Find where the given text appears and provide that cell's center as [X, Y] coordinate. 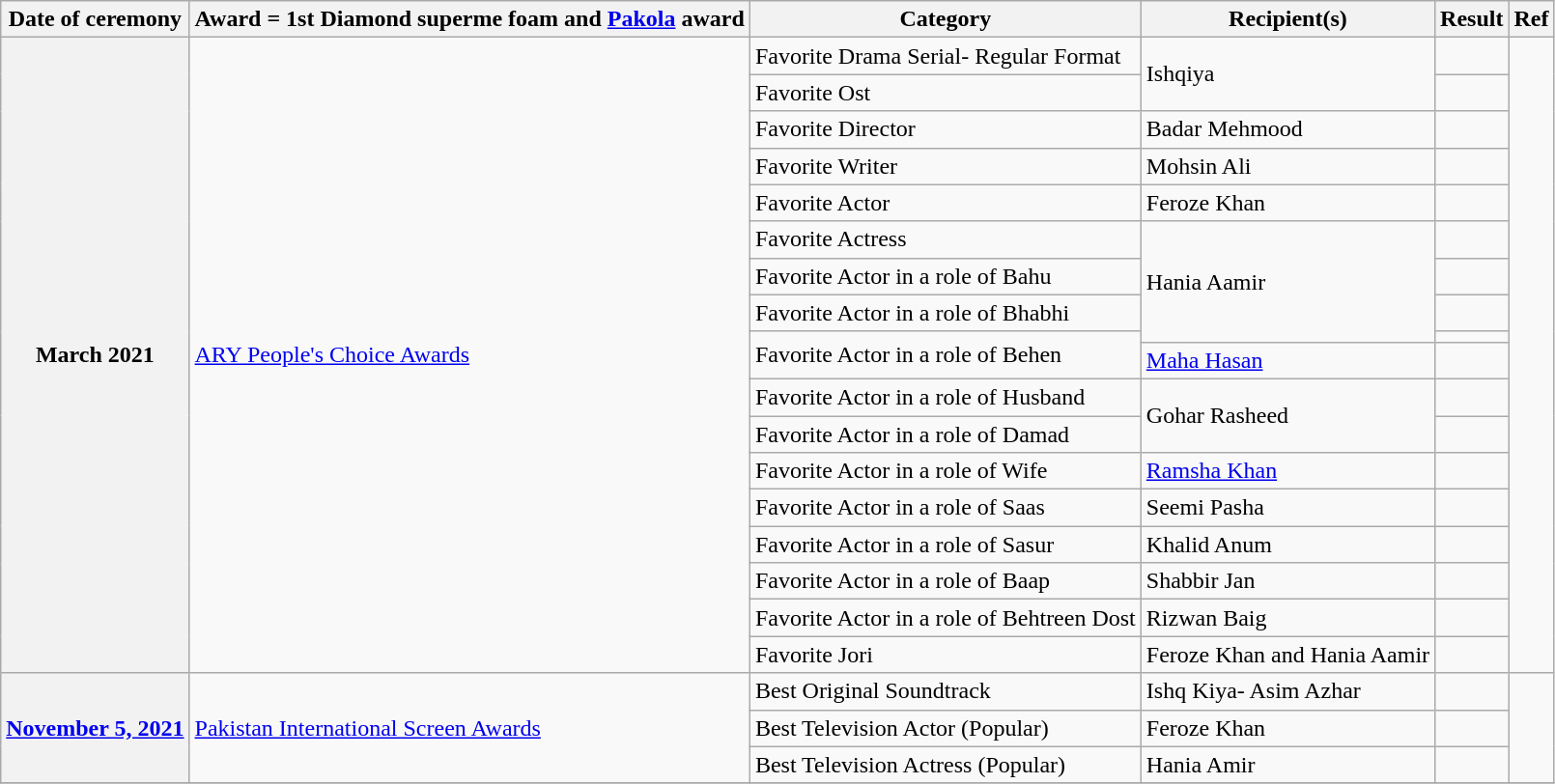
Category [945, 19]
ARY People's Choice Awards [469, 355]
Award = 1st Diamond superme foam and Pakola award [469, 19]
Favorite Actor in a role of Saas [945, 508]
Khalid Anum [1287, 545]
Date of ceremony [95, 19]
Favorite Actor in a role of Bahu [945, 276]
Favorite Actor in a role of Behtreen Dost [945, 618]
Hania Amir [1287, 765]
Ramsha Khan [1287, 471]
Favorite Ost [945, 93]
Badar Mehmood [1287, 129]
Favorite Writer [945, 166]
Shabbir Jan [1287, 581]
Feroze Khan and Hania Aamir [1287, 655]
Favorite Director [945, 129]
Ishqiya [1287, 74]
Maha Hasan [1287, 360]
Favorite Drama Serial- Regular Format [945, 56]
Hania Aamir [1287, 282]
Best Television Actor (Popular) [945, 728]
Favorite Actress [945, 239]
Favorite Actor in a role of Damad [945, 434]
Best Television Actress (Popular) [945, 765]
Favorite Actor in a role of Wife [945, 471]
Gohar Rasheed [1287, 415]
Favorite Actor in a role of Bhabhi [945, 313]
Rizwan Baig [1287, 618]
November 5, 2021 [95, 728]
Ishq Kiya- Asim Azhar [1287, 691]
Mohsin Ali [1287, 166]
Favorite Actor [945, 203]
Favorite Actor in a role of Husband [945, 397]
Best Original Soundtrack [945, 691]
Recipient(s) [1287, 19]
March 2021 [95, 355]
Result [1472, 19]
Pakistan International Screen Awards [469, 728]
Favorite Actor in a role of Sasur [945, 545]
Ref [1532, 19]
Favorite Actor in a role of Baap [945, 581]
Favorite Actor in a role of Behen [945, 355]
Favorite Jori [945, 655]
Seemi Pasha [1287, 508]
